For the text-containing cell, return its midpoint in (x, y) coordinate format. 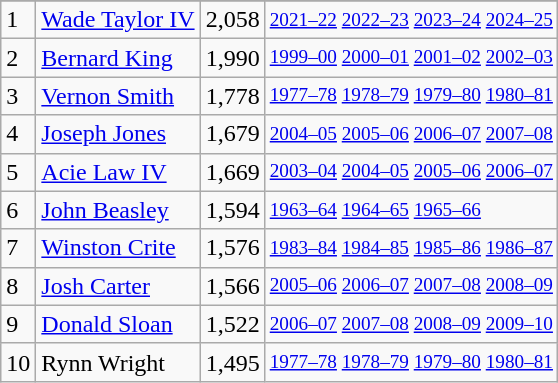
Vernon Smith (118, 96)
2003–04 2004–05 2005–06 2006–07 (411, 172)
1,669 (232, 172)
1,566 (232, 286)
Acie Law IV (118, 172)
1,679 (232, 134)
1,576 (232, 248)
2021–22 2022–23 2023–24 2024–25 (411, 20)
1 (18, 20)
5 (18, 172)
John Beasley (118, 210)
2006–07 2007–08 2008–09 2009–10 (411, 324)
2 (18, 58)
8 (18, 286)
10 (18, 362)
2005–06 2006–07 2007–08 2008–09 (411, 286)
Rynn Wright (118, 362)
1,522 (232, 324)
3 (18, 96)
2004–05 2005–06 2006–07 2007–08 (411, 134)
7 (18, 248)
Winston Crite (118, 248)
9 (18, 324)
4 (18, 134)
1,495 (232, 362)
1,990 (232, 58)
1999–00 2000–01 2001–02 2002–03 (411, 58)
1963–64 1964–65 1965–66 (411, 210)
Wade Taylor IV (118, 20)
Bernard King (118, 58)
2,058 (232, 20)
Joseph Jones (118, 134)
1,778 (232, 96)
1,594 (232, 210)
Josh Carter (118, 286)
Donald Sloan (118, 324)
1983–84 1984–85 1985–86 1986–87 (411, 248)
6 (18, 210)
